From the cell containing the given text, extract its center point as [X, Y] coordinate. 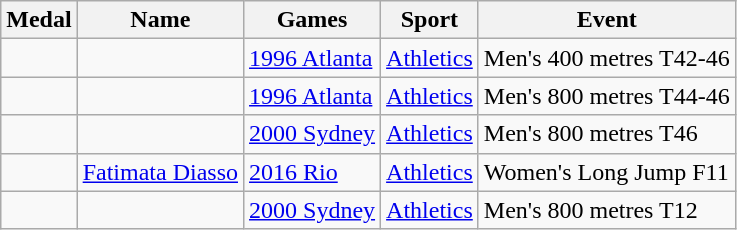
Games [312, 20]
Name [160, 20]
Women's Long Jump F11 [606, 172]
Event [606, 20]
Medal [39, 20]
Men's 800 metres T46 [606, 134]
2016 Rio [312, 172]
Men's 400 metres T42-46 [606, 58]
Fatimata Diasso [160, 172]
Men's 800 metres T12 [606, 210]
Men's 800 metres T44-46 [606, 96]
Sport [430, 20]
